Pinpoint the cell where the given text exists, returning its [x, y] midpoint coordinate. 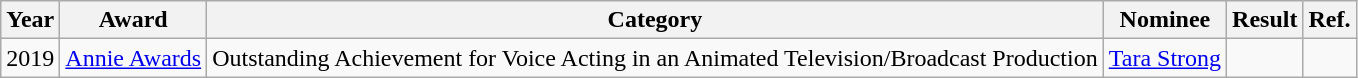
Nominee [1164, 20]
Award [134, 20]
Year [30, 20]
Result [1265, 20]
Annie Awards [134, 58]
Ref. [1330, 20]
Tara Strong [1164, 58]
2019 [30, 58]
Outstanding Achievement for Voice Acting in an Animated Television/Broadcast Production [656, 58]
Category [656, 20]
